Scan for the cell matching the given text and deliver its [x, y] coordinate at center. 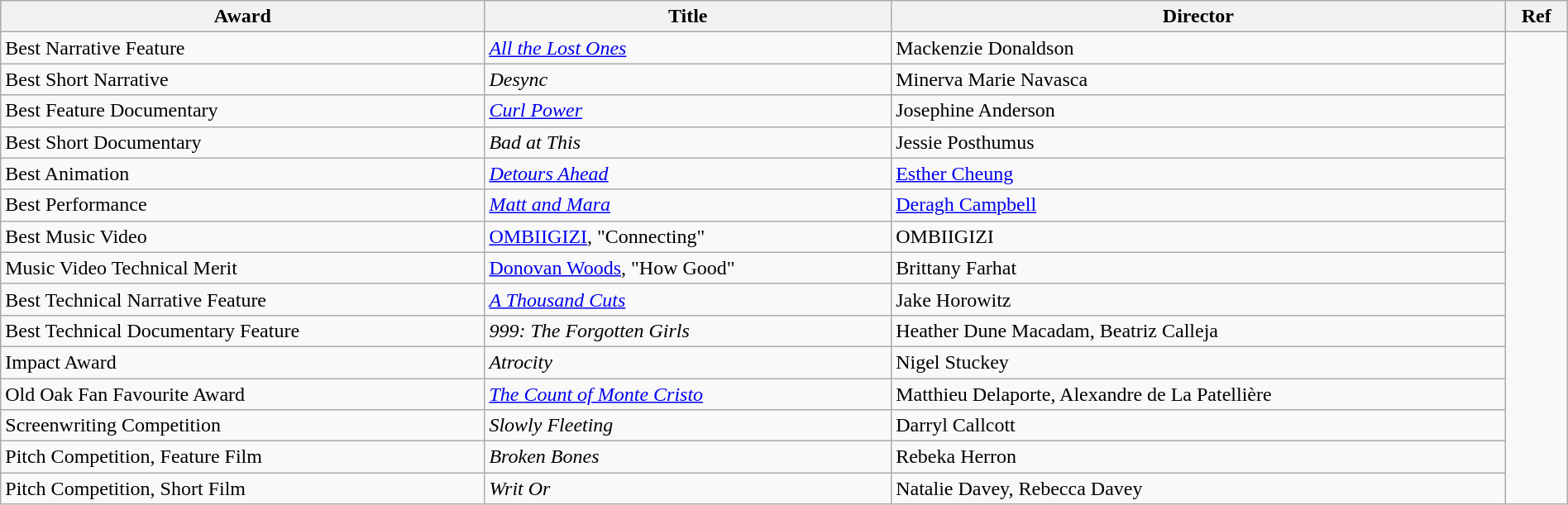
Rebeka Herron [1199, 457]
Best Technical Narrative Feature [243, 299]
Nigel Stuckey [1199, 362]
Best Music Video [243, 236]
Detours Ahead [688, 174]
Atrocity [688, 362]
Curl Power [688, 111]
Best Short Documentary [243, 142]
Darryl Callcott [1199, 426]
Best Feature Documentary [243, 111]
Writ Or [688, 488]
OMBIIGIZI, "Connecting" [688, 236]
Best Animation [243, 174]
Josephine Anderson [1199, 111]
Best Performance [243, 205]
Matthieu Delaporte, Alexandre de La Patellière [1199, 394]
Matt and Mara [688, 205]
999: The Forgotten Girls [688, 331]
Ref [1537, 17]
Title [688, 17]
Minerva Marie Navasca [1199, 79]
Pitch Competition, Feature Film [243, 457]
Slowly Fleeting [688, 426]
OMBIIGIZI [1199, 236]
Desync [688, 79]
Broken Bones [688, 457]
Heather Dune Macadam, Beatriz Calleja [1199, 331]
Esther Cheung [1199, 174]
Pitch Competition, Short Film [243, 488]
Natalie Davey, Rebecca Davey [1199, 488]
Best Narrative Feature [243, 48]
Screenwriting Competition [243, 426]
Mackenzie Donaldson [1199, 48]
Deragh Campbell [1199, 205]
Bad at This [688, 142]
Jessie Posthumus [1199, 142]
Impact Award [243, 362]
Director [1199, 17]
Brittany Farhat [1199, 268]
Music Video Technical Merit [243, 268]
Best Short Narrative [243, 79]
All the Lost Ones [688, 48]
A Thousand Cuts [688, 299]
Old Oak Fan Favourite Award [243, 394]
Best Technical Documentary Feature [243, 331]
Award [243, 17]
Jake Horowitz [1199, 299]
The Count of Monte Cristo [688, 394]
Donovan Woods, "How Good" [688, 268]
